Pinpoint the cell where the given text exists, returning its [x, y] midpoint coordinate. 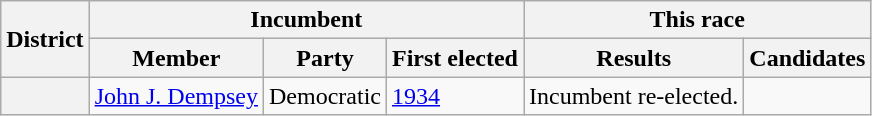
Incumbent re-elected. [634, 96]
First elected [456, 58]
Results [634, 58]
1934 [456, 96]
This race [698, 20]
Party [326, 58]
John J. Dempsey [176, 96]
Democratic [326, 96]
Member [176, 58]
District [45, 39]
Incumbent [306, 20]
Candidates [808, 58]
